Scan for the cell matching the given text and deliver its [X, Y] coordinate at center. 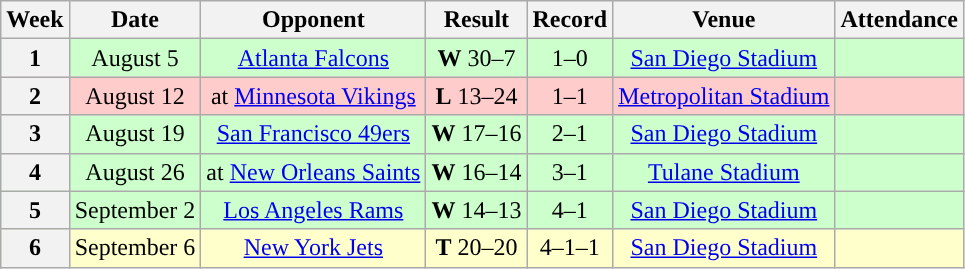
W 14–13 [476, 210]
5 [35, 210]
4 [35, 172]
Tulane Stadium [724, 172]
3 [35, 134]
Opponent [314, 20]
2–1 [570, 134]
September 6 [135, 248]
August 5 [135, 58]
W 16–14 [476, 172]
September 2 [135, 210]
San Francisco 49ers [314, 134]
3–1 [570, 172]
Metropolitan Stadium [724, 96]
Attendance [899, 20]
New York Jets [314, 248]
August 12 [135, 96]
2 [35, 96]
at New Orleans Saints [314, 172]
August 19 [135, 134]
Atlanta Falcons [314, 58]
Los Angeles Rams [314, 210]
6 [35, 248]
Record [570, 20]
Result [476, 20]
W 17–16 [476, 134]
Week [35, 20]
1–1 [570, 96]
4–1–1 [570, 248]
Venue [724, 20]
Date [135, 20]
L 13–24 [476, 96]
1–0 [570, 58]
1 [35, 58]
August 26 [135, 172]
T 20–20 [476, 248]
4–1 [570, 210]
at Minnesota Vikings [314, 96]
W 30–7 [476, 58]
